Output the [x, y] coordinate of the center of the cell containing the given text.  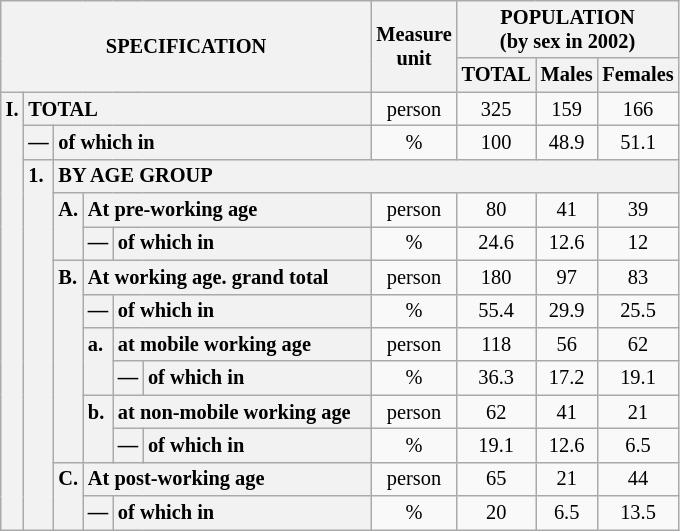
SPECIFICATION [186, 46]
83 [638, 277]
325 [496, 109]
20 [496, 513]
24.6 [496, 243]
17.2 [567, 378]
12 [638, 243]
97 [567, 277]
C. [68, 496]
at mobile working age [242, 344]
51.1 [638, 142]
118 [496, 344]
BY AGE GROUP [366, 176]
A. [68, 226]
36.3 [496, 378]
a. [98, 360]
Females [638, 75]
29.9 [567, 311]
1. [38, 344]
159 [567, 109]
39 [638, 210]
13.5 [638, 513]
48.9 [567, 142]
I. [12, 311]
At working age. grand total [227, 277]
At post-working age [227, 479]
65 [496, 479]
180 [496, 277]
Males [567, 75]
b. [98, 428]
POPULATION (by sex in 2002) [568, 29]
at non-mobile working age [242, 412]
At pre-working age [227, 210]
100 [496, 142]
55.4 [496, 311]
80 [496, 210]
44 [638, 479]
B. [68, 361]
166 [638, 109]
56 [567, 344]
Measure unit [414, 46]
25.5 [638, 311]
